Output the [x, y] coordinate of the center of the cell containing the given text.  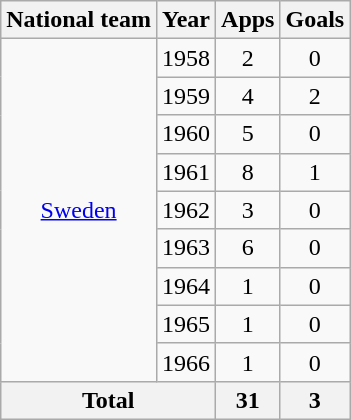
Sweden [79, 210]
1964 [186, 286]
1959 [186, 96]
Total [108, 400]
Goals [315, 20]
5 [248, 134]
4 [248, 96]
6 [248, 248]
1965 [186, 324]
8 [248, 172]
1960 [186, 134]
National team [79, 20]
1961 [186, 172]
1963 [186, 248]
Apps [248, 20]
Year [186, 20]
1966 [186, 362]
1958 [186, 58]
1962 [186, 210]
31 [248, 400]
